From the cell containing the given text, extract its center point as (x, y) coordinate. 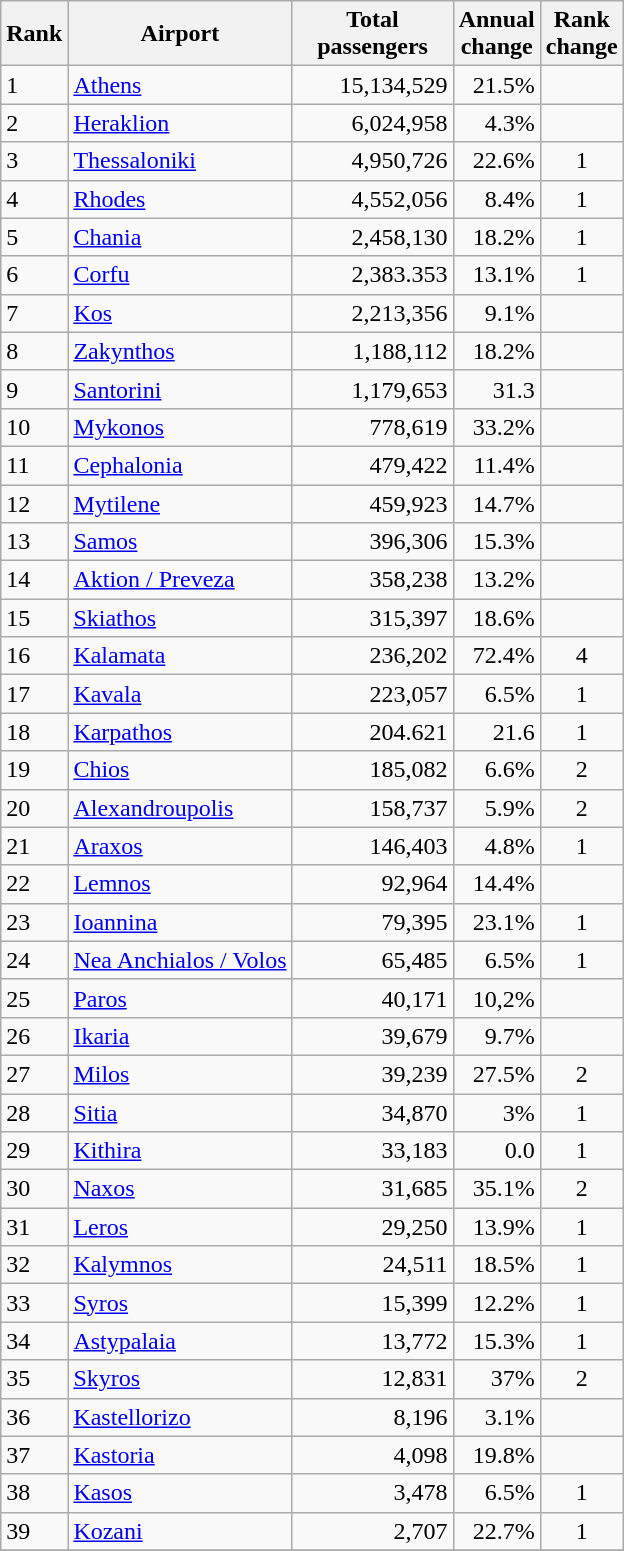
37 (34, 1455)
13.1% (496, 275)
Naxos (180, 1189)
34 (34, 1341)
22.7% (496, 1531)
Rank (34, 34)
Astypalaia (180, 1341)
2,707 (372, 1531)
236,202 (372, 656)
8,196 (372, 1417)
Corfu (180, 275)
9 (34, 389)
Annualchange (496, 34)
Rhodes (180, 199)
459,923 (372, 503)
20 (34, 808)
33.2% (496, 427)
19.8% (496, 1455)
Ioannina (180, 922)
92,964 (372, 884)
315,397 (372, 618)
15,399 (372, 1303)
1,179,653 (372, 389)
Araxos (180, 846)
3.1% (496, 1417)
25 (34, 998)
Nea Anchialos / Volos (180, 960)
Zakynthos (180, 351)
Santorini (180, 389)
Airport (180, 34)
35 (34, 1379)
18 (34, 732)
21 (34, 846)
Kos (180, 313)
158,737 (372, 808)
14.7% (496, 503)
28 (34, 1113)
79,395 (372, 922)
Samos (180, 542)
29,250 (372, 1227)
22 (34, 884)
13.9% (496, 1227)
10,2% (496, 998)
Lemnos (180, 884)
Chios (180, 770)
11 (34, 465)
Alexandroupolis (180, 808)
2,213,356 (372, 313)
12.2% (496, 1303)
778,619 (372, 427)
4.8% (496, 846)
39,239 (372, 1074)
33 (34, 1303)
4.3% (496, 123)
31,685 (372, 1189)
13 (34, 542)
Thessaloniki (180, 161)
65,485 (372, 960)
Rankchange (582, 34)
Karpathos (180, 732)
5 (34, 237)
204.621 (372, 732)
Athens (180, 85)
12 (34, 503)
33,183 (372, 1151)
8 (34, 351)
Mykonos (180, 427)
Aktion / Preveza (180, 580)
19 (34, 770)
21.6 (496, 732)
Paros (180, 998)
23 (34, 922)
3 (34, 161)
29 (34, 1151)
10 (34, 427)
23.1% (496, 922)
14.4% (496, 884)
7 (34, 313)
Chania (180, 237)
Kavala (180, 694)
26 (34, 1036)
4,950,726 (372, 161)
38 (34, 1493)
6,024,958 (372, 123)
Mytilene (180, 503)
223,057 (372, 694)
6 (34, 275)
Milos (180, 1074)
16 (34, 656)
Syros (180, 1303)
12,831 (372, 1379)
27.5% (496, 1074)
11.4% (496, 465)
35.1% (496, 1189)
Sitia (180, 1113)
Kasos (180, 1493)
18.6% (496, 618)
Leros (180, 1227)
9.1% (496, 313)
358,238 (372, 580)
37% (496, 1379)
5.9% (496, 808)
21.5% (496, 85)
14 (34, 580)
Kithira (180, 1151)
34,870 (372, 1113)
3,478 (372, 1493)
18.5% (496, 1265)
27 (34, 1074)
185,082 (372, 770)
479,422 (372, 465)
Skyros (180, 1379)
15,134,529 (372, 85)
36 (34, 1417)
Kastellorizo (180, 1417)
146,403 (372, 846)
22.6% (496, 161)
0.0 (496, 1151)
17 (34, 694)
Heraklion (180, 123)
3% (496, 1113)
24,511 (372, 1265)
30 (34, 1189)
15 (34, 618)
1,188,112 (372, 351)
39 (34, 1531)
6.6% (496, 770)
Ikaria (180, 1036)
4,552,056 (372, 199)
72.4% (496, 656)
Totalpassengers (372, 34)
9.7% (496, 1036)
31 (34, 1227)
39,679 (372, 1036)
396,306 (372, 542)
2,383.353 (372, 275)
Cephalonia (180, 465)
32 (34, 1265)
40,171 (372, 998)
Kalamata (180, 656)
Kastoria (180, 1455)
31.3 (496, 389)
8.4% (496, 199)
2,458,130 (372, 237)
13.2% (496, 580)
24 (34, 960)
13,772 (372, 1341)
Skiathos (180, 618)
Kalymnos (180, 1265)
4,098 (372, 1455)
Kozani (180, 1531)
